Determine the (x, y) coordinate at the center of the cell enclosing the given text.  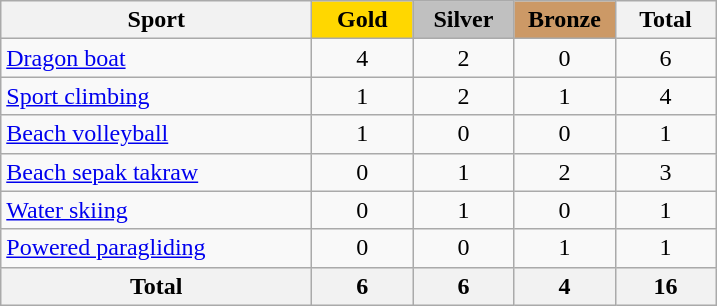
Bronze (564, 20)
3 (666, 172)
Gold (362, 20)
Dragon boat (156, 58)
Sport (156, 20)
Beach sepak takraw (156, 172)
Silver (464, 20)
Beach volleyball (156, 134)
Sport climbing (156, 96)
Water skiing (156, 210)
16 (666, 286)
Powered paragliding (156, 248)
